Find where the given text appears and provide that cell's center as [X, Y] coordinate. 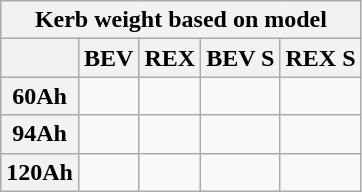
Kerb weight based on model [181, 20]
120Ah [40, 172]
REX S [320, 58]
REX [170, 58]
94Ah [40, 134]
60Ah [40, 96]
BEV [108, 58]
BEV S [240, 58]
